Return (X, Y) of the center of cell containing provided text 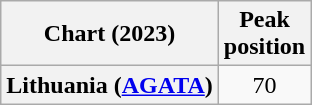
Chart (2023) (110, 34)
Lithuania (AGATA) (110, 85)
70 (264, 85)
Peakposition (264, 34)
